Identify which cell holds the provided text, then report its [x, y] central coordinate. 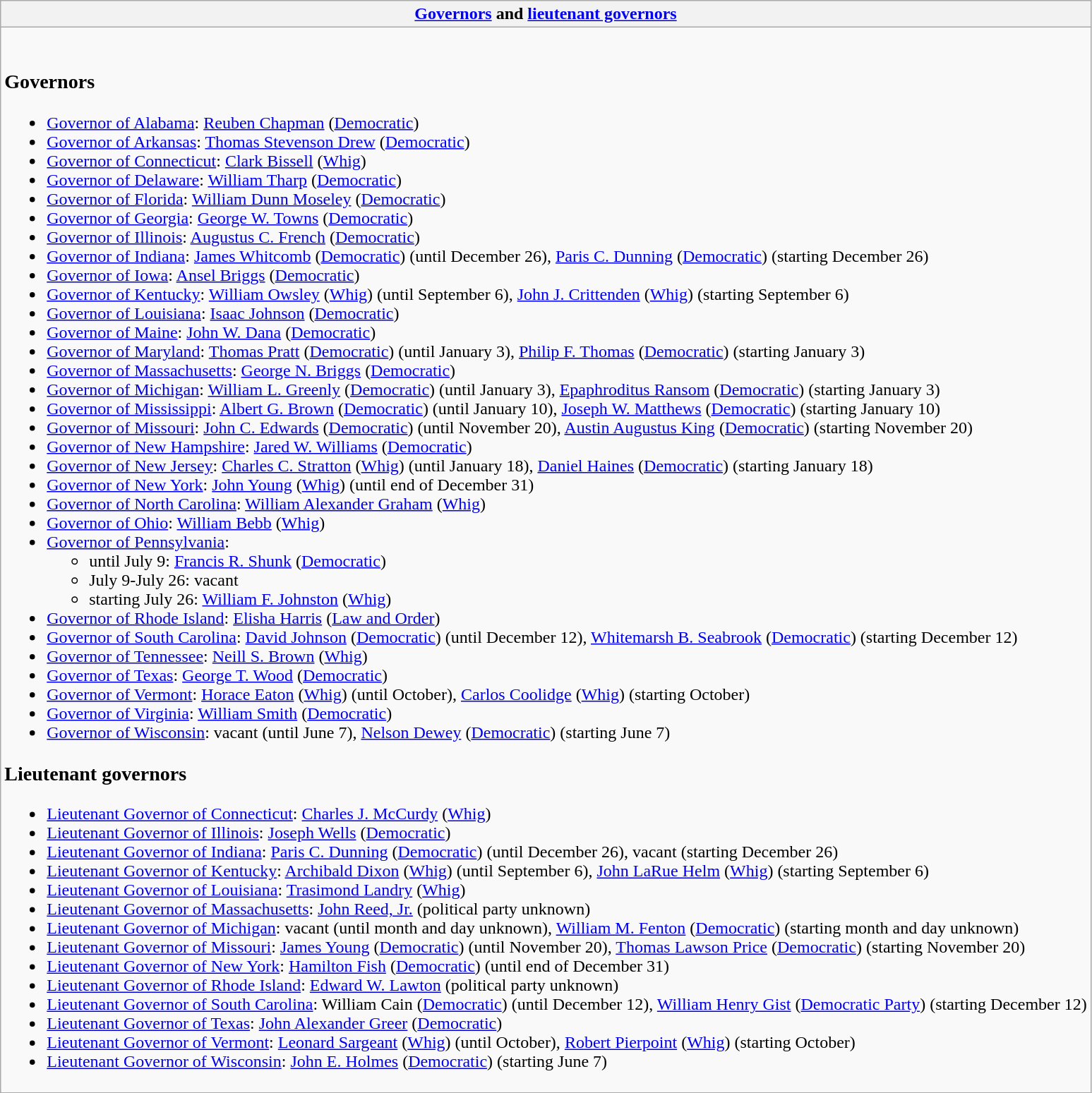
Governors and lieutenant governors [546, 14]
